Search for the cell housing the specified text and yield its [x, y] center coordinate. 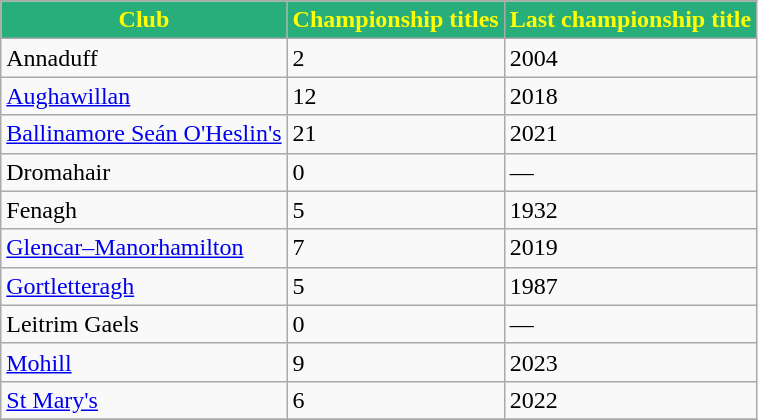
Dromahair [144, 172]
2018 [630, 96]
Club [144, 20]
Championship titles [396, 20]
2 [396, 58]
Fenagh [144, 210]
St Mary's [144, 400]
Ballinamore Seán O'Heslin's [144, 134]
12 [396, 96]
2021 [630, 134]
21 [396, 134]
2019 [630, 248]
Glencar–Manorhamilton [144, 248]
Last championship title [630, 20]
7 [396, 248]
1932 [630, 210]
Leitrim Gaels [144, 324]
6 [396, 400]
Mohill [144, 362]
Aughawillan [144, 96]
2022 [630, 400]
1987 [630, 286]
9 [396, 362]
Gortletteragh [144, 286]
2004 [630, 58]
2023 [630, 362]
Annaduff [144, 58]
